For the text-containing cell, return its midpoint in (x, y) coordinate format. 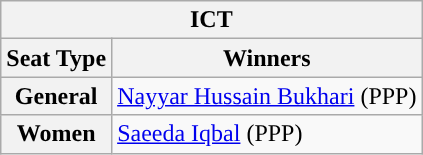
Women (56, 134)
Saeeda Iqbal (PPP) (267, 134)
Nayyar Hussain Bukhari (PPP) (267, 96)
Winners (267, 58)
ICT (212, 20)
General (56, 96)
Seat Type (56, 58)
